Extract the [x, y] coordinate from the center of the cell holding the provided text.  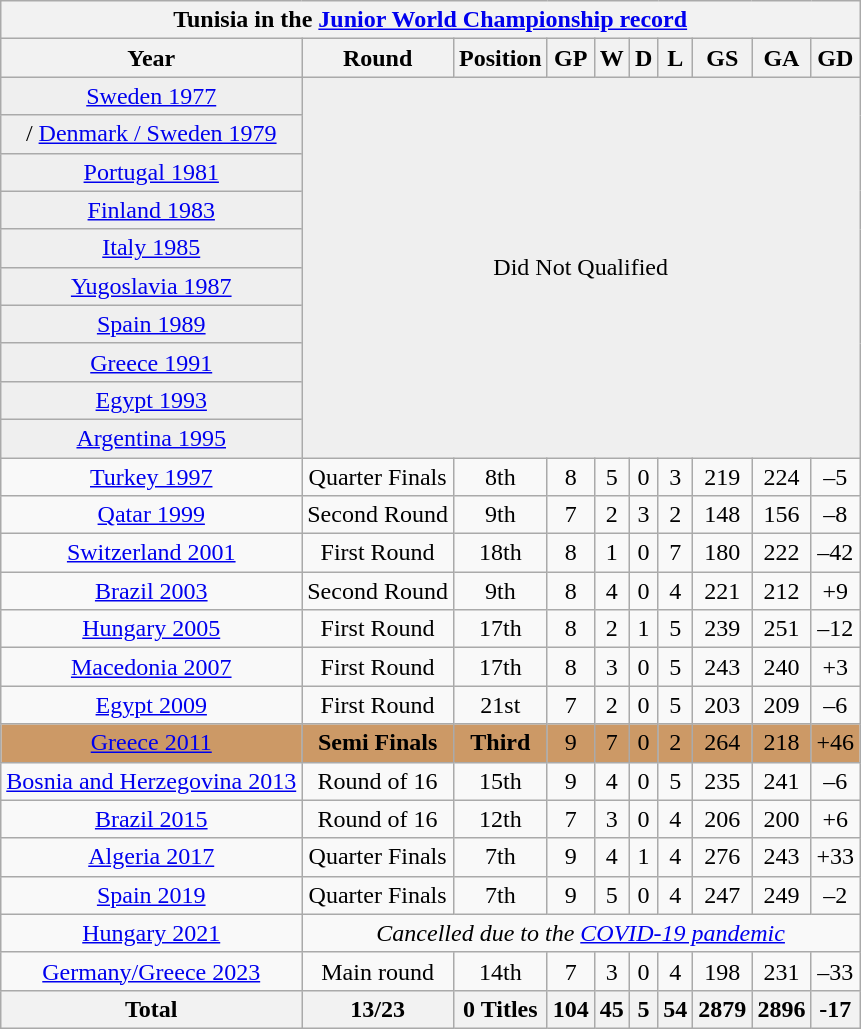
GD [836, 58]
235 [722, 781]
21st [500, 705]
264 [722, 743]
221 [722, 591]
Greece 1991 [152, 362]
2879 [722, 1009]
Portugal 1981 [152, 172]
247 [722, 895]
Finland 1983 [152, 210]
Switzerland 2001 [152, 553]
224 [782, 477]
Italy 1985 [152, 248]
15th [500, 781]
180 [722, 553]
+46 [836, 743]
Main round [378, 971]
18th [500, 553]
Position [500, 58]
GS [722, 58]
231 [782, 971]
L [676, 58]
–42 [836, 553]
54 [676, 1009]
GP [570, 58]
212 [782, 591]
Spain 2019 [152, 895]
Greece 2011 [152, 743]
W [612, 58]
Third [500, 743]
Argentina 1995 [152, 438]
/ Denmark / Sweden 1979 [152, 134]
218 [782, 743]
Germany/Greece 2023 [152, 971]
Hungary 2021 [152, 933]
Qatar 1999 [152, 515]
251 [782, 629]
+9 [836, 591]
GA [782, 58]
276 [722, 857]
241 [782, 781]
240 [782, 667]
222 [782, 553]
–5 [836, 477]
+6 [836, 819]
203 [722, 705]
13/23 [378, 1009]
Hungary 2005 [152, 629]
14th [500, 971]
104 [570, 1009]
Bosnia and Herzegovina 2013 [152, 781]
Algeria 2017 [152, 857]
209 [782, 705]
206 [722, 819]
219 [722, 477]
Tunisia in the Junior World Championship record [430, 20]
2896 [782, 1009]
8th [500, 477]
Round [378, 58]
Cancelled due to the COVID-19 pandemic [581, 933]
+33 [836, 857]
–33 [836, 971]
Year [152, 58]
-17 [836, 1009]
–12 [836, 629]
148 [722, 515]
Did Not Qualified [581, 268]
Egypt 1993 [152, 400]
+3 [836, 667]
239 [722, 629]
Egypt 2009 [152, 705]
–8 [836, 515]
D [643, 58]
156 [782, 515]
Semi Finals [378, 743]
45 [612, 1009]
0 Titles [500, 1009]
Sweden 1977 [152, 96]
249 [782, 895]
–2 [836, 895]
Macedonia 2007 [152, 667]
198 [722, 971]
Brazil 2015 [152, 819]
Brazil 2003 [152, 591]
Total [152, 1009]
Yugoslavia 1987 [152, 286]
Spain 1989 [152, 324]
200 [782, 819]
Turkey 1997 [152, 477]
12th [500, 819]
